For the text-containing cell, return its midpoint in (x, y) coordinate format. 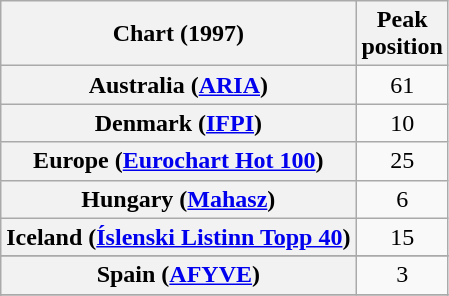
Hungary (Mahasz) (178, 199)
Denmark (IFPI) (178, 123)
25 (402, 161)
Europe (Eurochart Hot 100) (178, 161)
Australia (ARIA) (178, 85)
10 (402, 123)
15 (402, 237)
6 (402, 199)
Peakposition (402, 34)
Iceland (Íslenski Listinn Topp 40) (178, 237)
3 (402, 275)
Chart (1997) (178, 34)
Spain (AFYVE) (178, 275)
61 (402, 85)
